Detect which cell encompasses the target text, then output its [x, y] center coordinate. 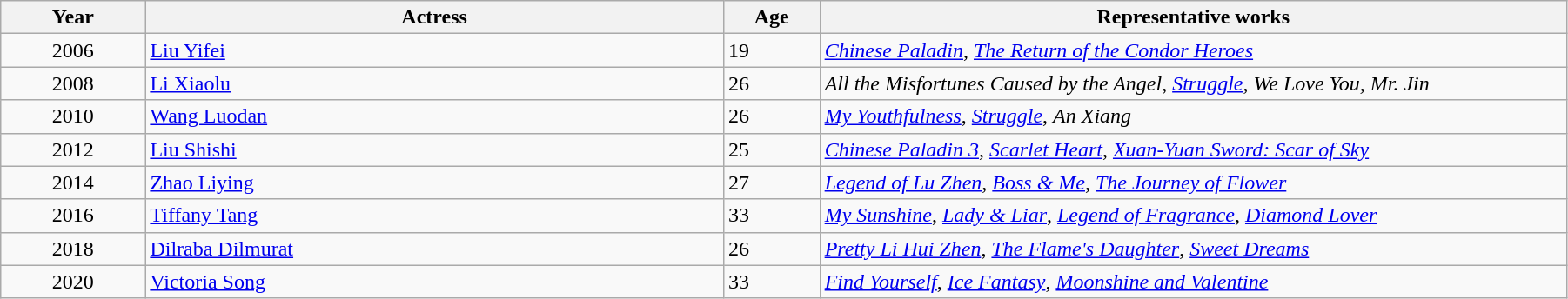
Legend of Lu Zhen, Boss & Me, The Journey of Flower [1193, 183]
Chinese Paladin 3, Scarlet Heart, Xuan-Yuan Sword: Scar of Sky [1193, 149]
2008 [73, 83]
27 [771, 183]
2014 [73, 183]
2010 [73, 116]
19 [771, 50]
Liu Shishi [434, 149]
Victoria Song [434, 282]
Actress [434, 17]
Wang Luodan [434, 116]
2012 [73, 149]
All the Misfortunes Caused by the Angel, Struggle, We Love You, Mr. Jin [1193, 83]
2020 [73, 282]
Liu Yifei [434, 50]
Age [771, 17]
Chinese Paladin, The Return of the Condor Heroes [1193, 50]
Tiffany Tang [434, 216]
Year [73, 17]
Zhao Liying [434, 183]
Dilraba Dilmurat [434, 249]
2006 [73, 50]
My Sunshine, Lady & Liar, Legend of Fragrance, Diamond Lover [1193, 216]
25 [771, 149]
Representative works [1193, 17]
My Youthfulness, Struggle, An Xiang [1193, 116]
2018 [73, 249]
Find Yourself, Ice Fantasy, Moonshine and Valentine [1193, 282]
2016 [73, 216]
Li Xiaolu [434, 83]
Pretty Li Hui Zhen, The Flame's Daughter, Sweet Dreams [1193, 249]
